Locate the cell with the specified text and output its (x, y) center coordinate. 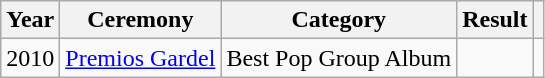
Premios Gardel (140, 58)
Ceremony (140, 20)
Best Pop Group Album (339, 58)
2010 (30, 58)
Category (339, 20)
Year (30, 20)
Result (495, 20)
